Return [X, Y] of the center of cell containing provided text 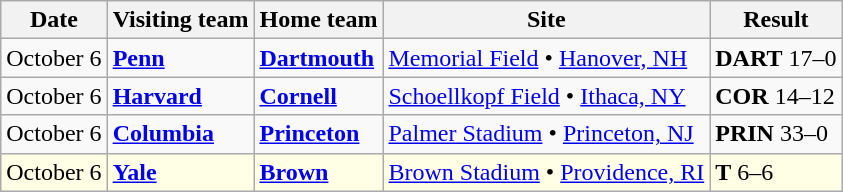
Visiting team [180, 20]
Brown Stadium • Providence, RI [546, 172]
Dartmouth [318, 58]
Columbia [180, 134]
Penn [180, 58]
Site [546, 20]
Yale [180, 172]
Home team [318, 20]
Brown [318, 172]
Result [776, 20]
Princeton [318, 134]
Date [54, 20]
T 6–6 [776, 172]
Schoellkopf Field • Ithaca, NY [546, 96]
PRIN 33–0 [776, 134]
Harvard [180, 96]
Cornell [318, 96]
DART 17–0 [776, 58]
Palmer Stadium • Princeton, NJ [546, 134]
Memorial Field • Hanover, NH [546, 58]
COR 14–12 [776, 96]
